For the text-containing cell, return its midpoint in [x, y] coordinate format. 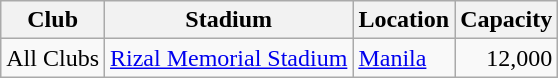
12,000 [506, 58]
Capacity [506, 20]
Manila [404, 58]
Location [404, 20]
All Clubs [53, 58]
Stadium [229, 20]
Rizal Memorial Stadium [229, 58]
Club [53, 20]
